From the cell containing the given text, extract its center point as [X, Y] coordinate. 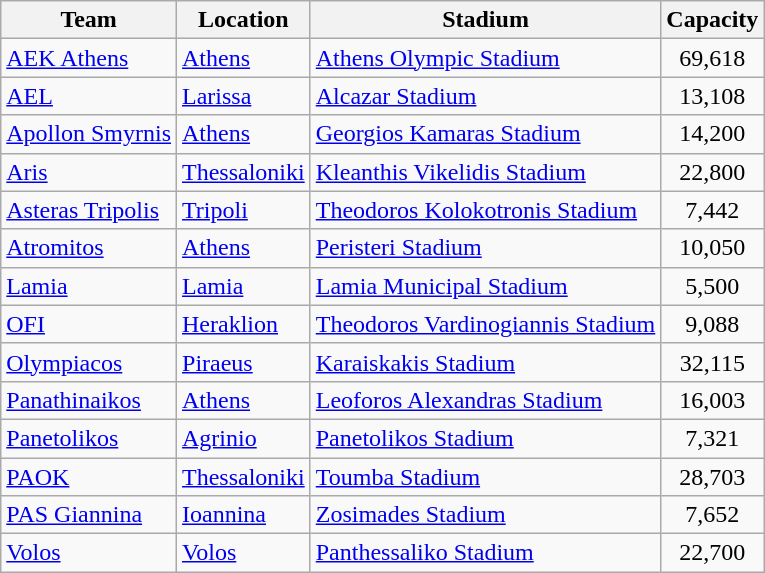
Alcazar Stadium [486, 96]
Georgios Kamaras Stadium [486, 134]
Team [89, 20]
32,115 [712, 362]
AEL [89, 96]
7,442 [712, 210]
Panathinaikos [89, 400]
Capacity [712, 20]
Agrinio [244, 438]
16,003 [712, 400]
Lamia Municipal Stadium [486, 286]
14,200 [712, 134]
Location [244, 20]
Atromitos [89, 248]
Tripoli [244, 210]
7,321 [712, 438]
7,652 [712, 515]
Kleanthis Vikelidis Stadium [486, 172]
Panetolikos Stadium [486, 438]
10,050 [712, 248]
Heraklion [244, 324]
28,703 [712, 477]
Aris [89, 172]
Athens Olympic Stadium [486, 58]
69,618 [712, 58]
Toumba Stadium [486, 477]
9,088 [712, 324]
Stadium [486, 20]
OFI [89, 324]
Theodoros Vardinogiannis Stadium [486, 324]
Piraeus [244, 362]
PAOK [89, 477]
Olympiacos [89, 362]
Leoforos Alexandras Stadium [486, 400]
Apollon Smyrnis [89, 134]
Karaiskakis Stadium [486, 362]
Ioannina [244, 515]
22,800 [712, 172]
Theodoros Kolokotronis Stadium [486, 210]
13,108 [712, 96]
AEK Athens [89, 58]
Larissa [244, 96]
5,500 [712, 286]
22,700 [712, 553]
Zosimades Stadium [486, 515]
Peristeri Stadium [486, 248]
Asteras Tripolis [89, 210]
PAS Giannina [89, 515]
Panthessaliko Stadium [486, 553]
Panetolikos [89, 438]
